Determine the (X, Y) coordinate at the center of the cell enclosing the given text.  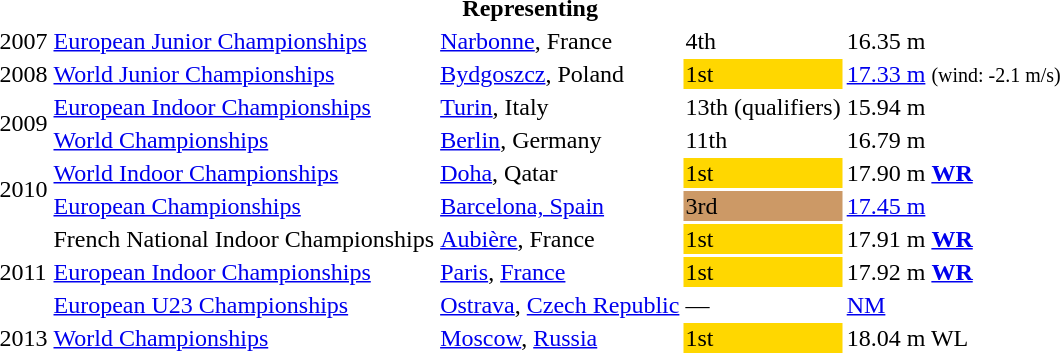
Barcelona, Spain (560, 206)
— (763, 305)
Bydgoszcz, Poland (560, 74)
3rd (763, 206)
Narbonne, France (560, 41)
Ostrava, Czech Republic (560, 305)
European Championships (244, 206)
Doha, Qatar (560, 173)
Turin, Italy (560, 107)
European Junior Championships (244, 41)
11th (763, 140)
4th (763, 41)
Aubière, France (560, 239)
Paris, France (560, 272)
13th (qualifiers) (763, 107)
French National Indoor Championships (244, 239)
Berlin, Germany (560, 140)
European U23 Championships (244, 305)
Moscow, Russia (560, 338)
World Indoor Championships (244, 173)
World Junior Championships (244, 74)
